Return [x, y] of the center of cell containing provided text 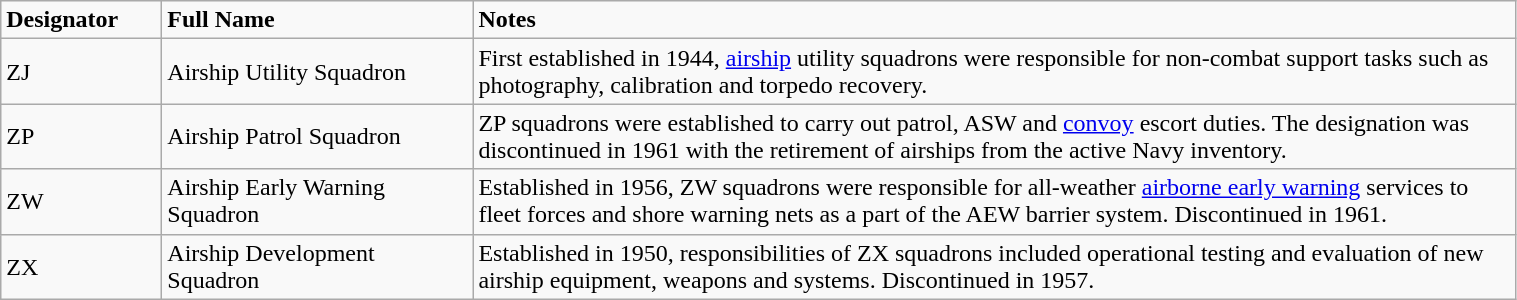
Full Name [318, 20]
Airship Early Warning Squadron [318, 202]
Airship Patrol Squadron [318, 136]
ZJ [82, 72]
Notes [994, 20]
ZP [82, 136]
Airship Utility Squadron [318, 72]
Airship Development Squadron [318, 266]
Designator [82, 20]
ZX [82, 266]
ZW [82, 202]
